Search for the cell housing the specified text and yield its (X, Y) center coordinate. 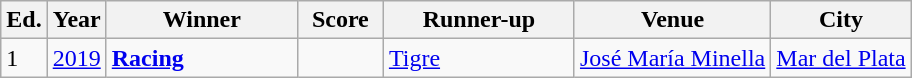
Tigre (478, 58)
Mar del Plata (841, 58)
2019 (76, 58)
1 (24, 58)
Racing (202, 58)
Ed. (24, 20)
Score (340, 20)
City (841, 20)
Year (76, 20)
José María Minella (672, 58)
Winner (202, 20)
Runner-up (478, 20)
Venue (672, 20)
